Scan for the cell matching the given text and deliver its [X, Y] coordinate at center. 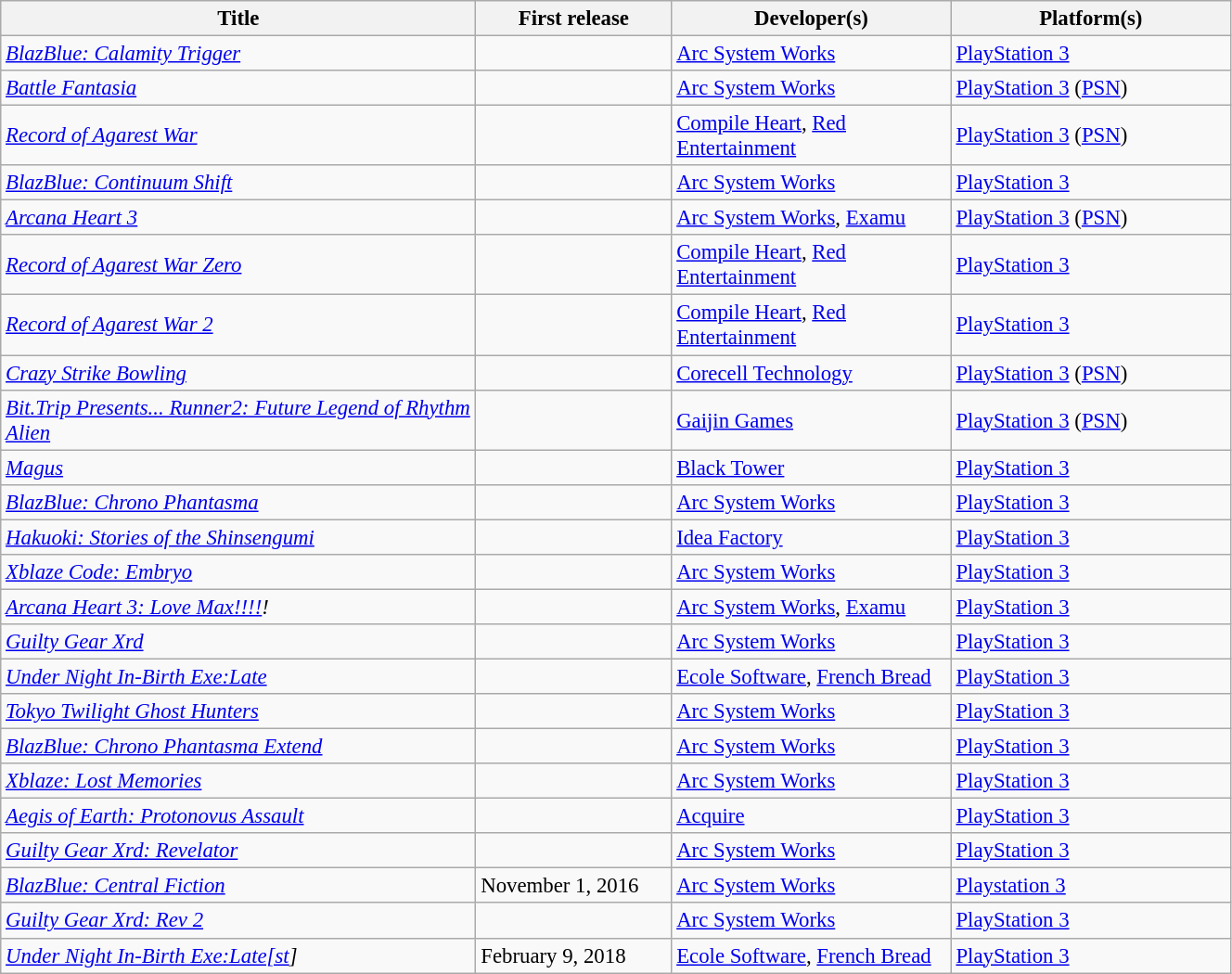
Battle Fantasia [238, 88]
Playstation 3 [1091, 886]
Record of Agarest War [238, 135]
Developer(s) [811, 19]
Guilty Gear Xrd [238, 642]
Platform(s) [1091, 19]
First release [573, 19]
Tokyo Twilight Ghost Hunters [238, 711]
Xblaze: Lost Memories [238, 781]
Record of Agarest War Zero [238, 265]
BlazBlue: Central Fiction [238, 886]
Record of Agarest War 2 [238, 325]
Guilty Gear Xrd: Rev 2 [238, 921]
Crazy Strike Bowling [238, 373]
Hakuoki: Stories of the Shinsengumi [238, 537]
Under Night In-Birth Exe:Late [238, 676]
BlazBlue: Chrono Phantasma [238, 502]
November 1, 2016 [573, 886]
Under Night In-Birth Exe:Late[st] [238, 955]
Aegis of Earth: Protonovus Assault [238, 816]
Acquire [811, 816]
Idea Factory [811, 537]
BlazBlue: Chrono Phantasma Extend [238, 747]
Title [238, 19]
Black Tower [811, 468]
Magus [238, 468]
Xblaze Code: Embryo [238, 572]
Corecell Technology [811, 373]
Bit.Trip Presents... Runner2: Future Legend of Rhythm Alien [238, 419]
Gaijin Games [811, 419]
Arcana Heart 3: Love Max!!!!! [238, 607]
Guilty Gear Xrd: Revelator [238, 851]
BlazBlue: Continuum Shift [238, 183]
February 9, 2018 [573, 955]
BlazBlue: Calamity Trigger [238, 54]
Arcana Heart 3 [238, 218]
